Detect which cell encompasses the target text, then output its (x, y) center coordinate. 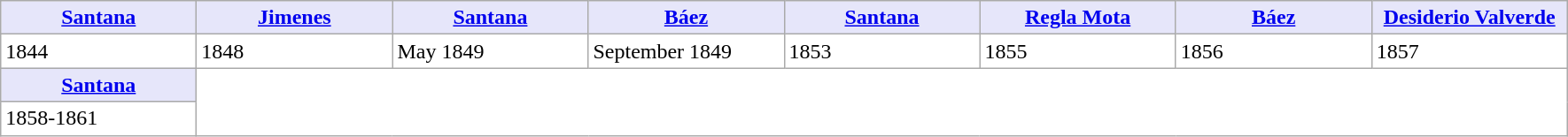
1856 (1274, 51)
Desiderio Valverde (1469, 18)
May 1849 (491, 51)
Regla Mota (1077, 18)
1848 (294, 51)
1855 (1077, 51)
1853 (882, 51)
September 1849 (686, 51)
1857 (1469, 51)
1844 (99, 51)
1858-1861 (99, 118)
Jimenes (294, 18)
